Pinpoint the cell where the given text exists, returning its [x, y] midpoint coordinate. 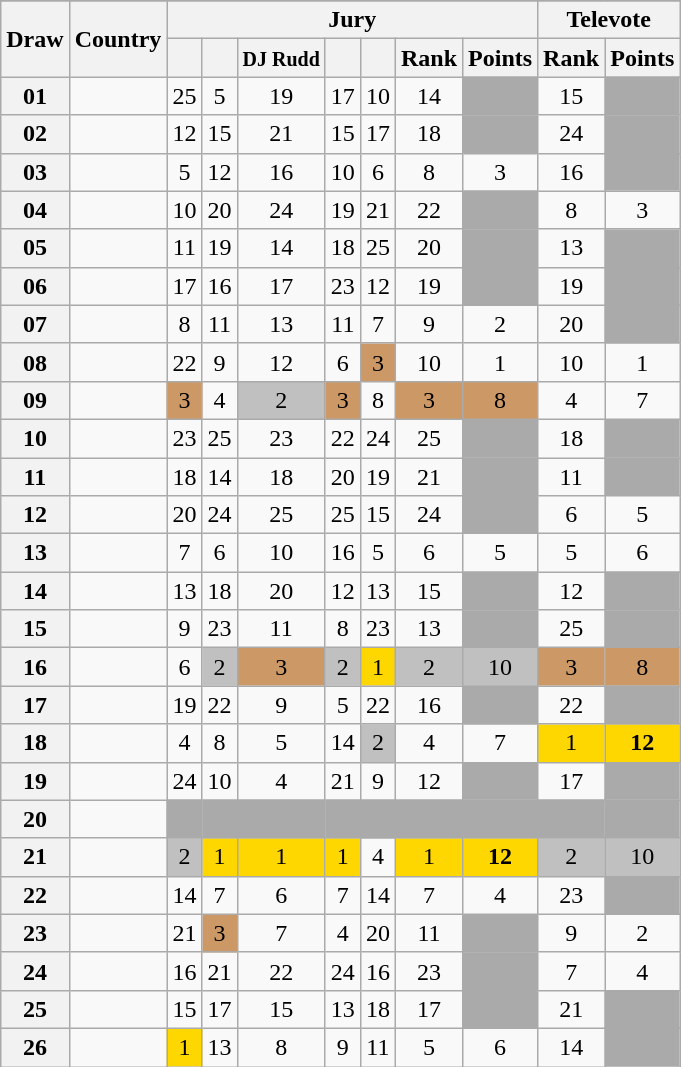
Country [118, 39]
06 [35, 286]
Televote [609, 20]
08 [35, 362]
02 [35, 134]
01 [35, 96]
26 [35, 1047]
04 [35, 210]
05 [35, 248]
07 [35, 324]
03 [35, 172]
09 [35, 400]
Jury [352, 20]
DJ Rudd [281, 58]
Draw [35, 39]
